Extract the [X, Y] coordinate from the center of the cell holding the provided text.  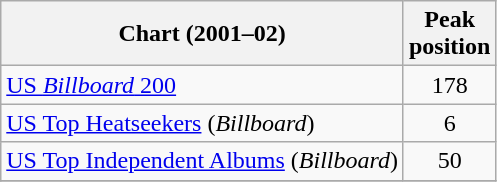
50 [449, 161]
178 [449, 85]
6 [449, 123]
US Billboard 200 [202, 85]
US Top Independent Albums (Billboard) [202, 161]
US Top Heatseekers (Billboard) [202, 123]
Peakposition [449, 34]
Chart (2001–02) [202, 34]
